Find where the given text appears and provide that cell's center as [x, y] coordinate. 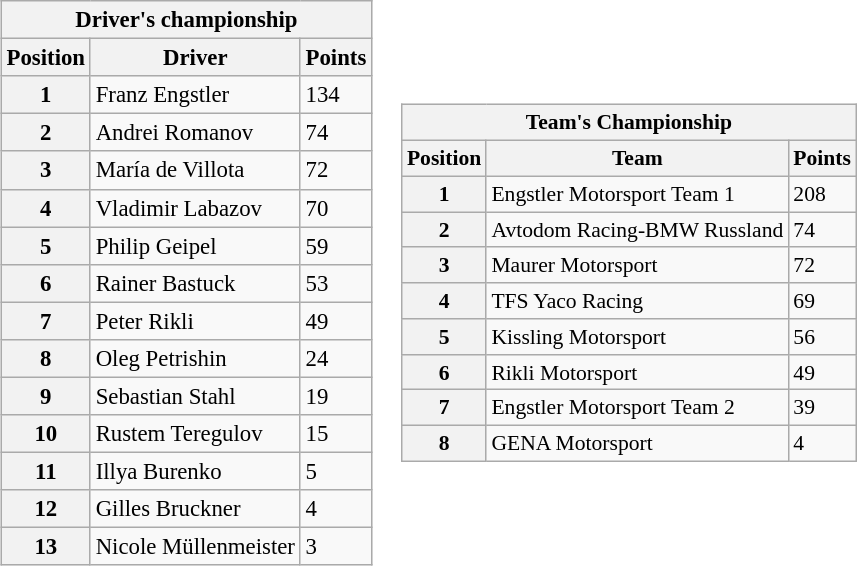
Driver [195, 58]
11 [46, 471]
9 [46, 396]
Illya Burenko [195, 471]
Sebastian Stahl [195, 396]
María de Villota [195, 170]
Maurer Motorsport [637, 265]
134 [336, 95]
Philip Geipel [195, 246]
59 [336, 246]
53 [336, 283]
TFS Yaco Racing [637, 301]
15 [336, 434]
Avtodom Racing-BMW Russland [637, 230]
70 [336, 208]
Engstler Motorsport Team 1 [637, 194]
Gilles Bruckner [195, 509]
Rainer Bastuck [195, 283]
208 [822, 194]
Andrei Romanov [195, 133]
19 [336, 396]
Rikli Motorsport [637, 372]
Oleg Petrishin [195, 358]
24 [336, 358]
12 [46, 509]
Driver's championship [186, 20]
Peter Rikli [195, 321]
10 [46, 434]
Engstler Motorsport Team 2 [637, 408]
Franz Engstler [195, 95]
39 [822, 408]
69 [822, 301]
Team [637, 158]
Vladimir Labazov [195, 208]
Nicole Müllenmeister [195, 546]
Kissling Motorsport [637, 337]
Team's Championship [629, 123]
56 [822, 337]
Rustem Teregulov [195, 434]
GENA Motorsport [637, 443]
13 [46, 546]
